Provide the (X, Y) coordinate of the cell's center where the given text is located.  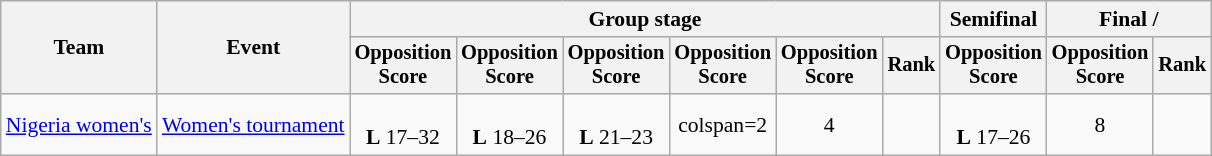
L 17–32 (404, 124)
Final / (1129, 19)
Women's tournament (254, 124)
colspan=2 (722, 124)
L 18–26 (510, 124)
4 (830, 124)
Nigeria women's (79, 124)
Group stage (646, 19)
Event (254, 48)
Team (79, 48)
8 (1100, 124)
L 17–26 (994, 124)
L 21–23 (616, 124)
Semifinal (994, 19)
